Locate the cell with the specified text and output its [x, y] center coordinate. 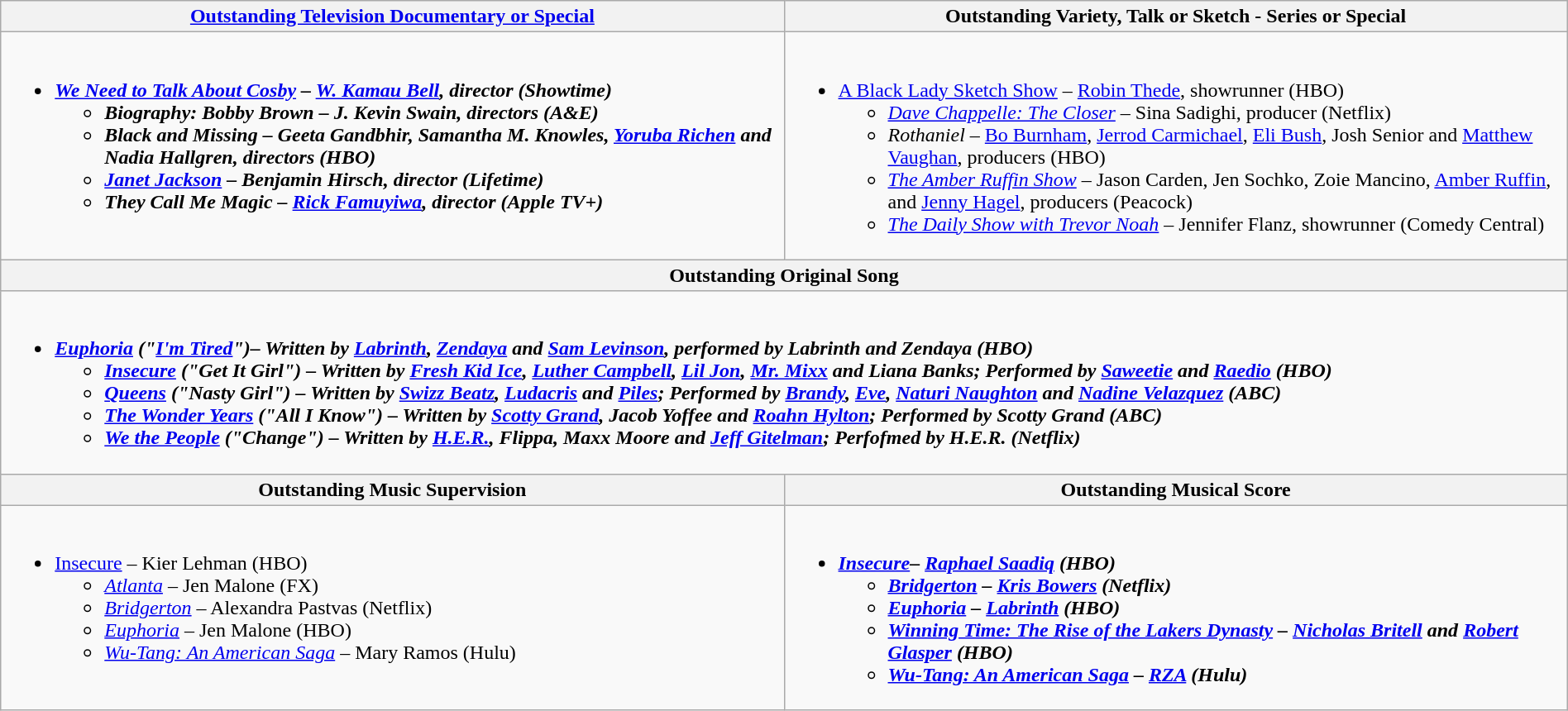
Outstanding Variety, Talk or Sketch - Series or Special [1176, 17]
Outstanding Music Supervision [392, 489]
Outstanding Musical Score [1176, 489]
Outstanding Television Documentary or Special [392, 17]
Outstanding Original Song [784, 275]
